Determine the [x, y] coordinate at the center of the cell enclosing the given text.  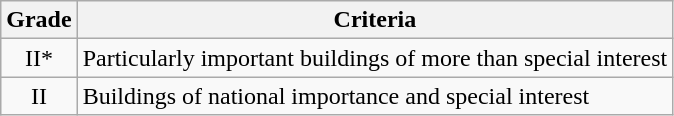
Buildings of national importance and special interest [375, 96]
Particularly important buildings of more than special interest [375, 58]
II [39, 96]
II* [39, 58]
Criteria [375, 20]
Grade [39, 20]
